Detect which cell encompasses the target text, then output its [X, Y] center coordinate. 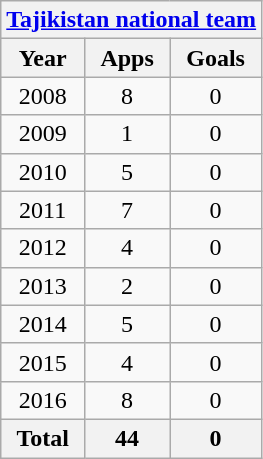
Year [43, 58]
2013 [43, 286]
Apps [128, 58]
2 [128, 286]
2011 [43, 210]
2016 [43, 400]
2008 [43, 96]
2010 [43, 172]
1 [128, 134]
2012 [43, 248]
Tajikistan national team [132, 20]
2014 [43, 324]
7 [128, 210]
44 [128, 438]
2009 [43, 134]
Total [43, 438]
Goals [216, 58]
2015 [43, 362]
